Return the [X, Y] coordinate for the center point of the cell that contains the specified text.  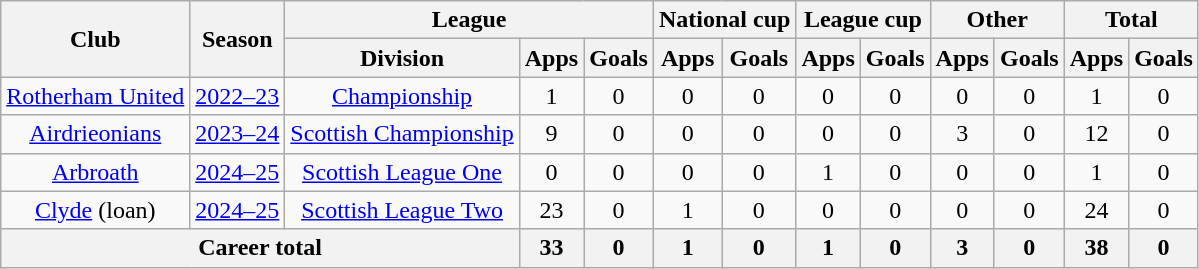
Arbroath [96, 172]
12 [1096, 134]
Rotherham United [96, 96]
Club [96, 39]
9 [551, 134]
League cup [863, 20]
Division [402, 58]
Championship [402, 96]
Career total [260, 248]
Clyde (loan) [96, 210]
Airdrieonians [96, 134]
National cup [724, 20]
23 [551, 210]
Scottish League One [402, 172]
Season [238, 39]
24 [1096, 210]
33 [551, 248]
Other [997, 20]
Scottish League Two [402, 210]
Total [1131, 20]
Scottish Championship [402, 134]
38 [1096, 248]
League [470, 20]
2023–24 [238, 134]
2022–23 [238, 96]
